Return [x, y] of the center of cell containing provided text 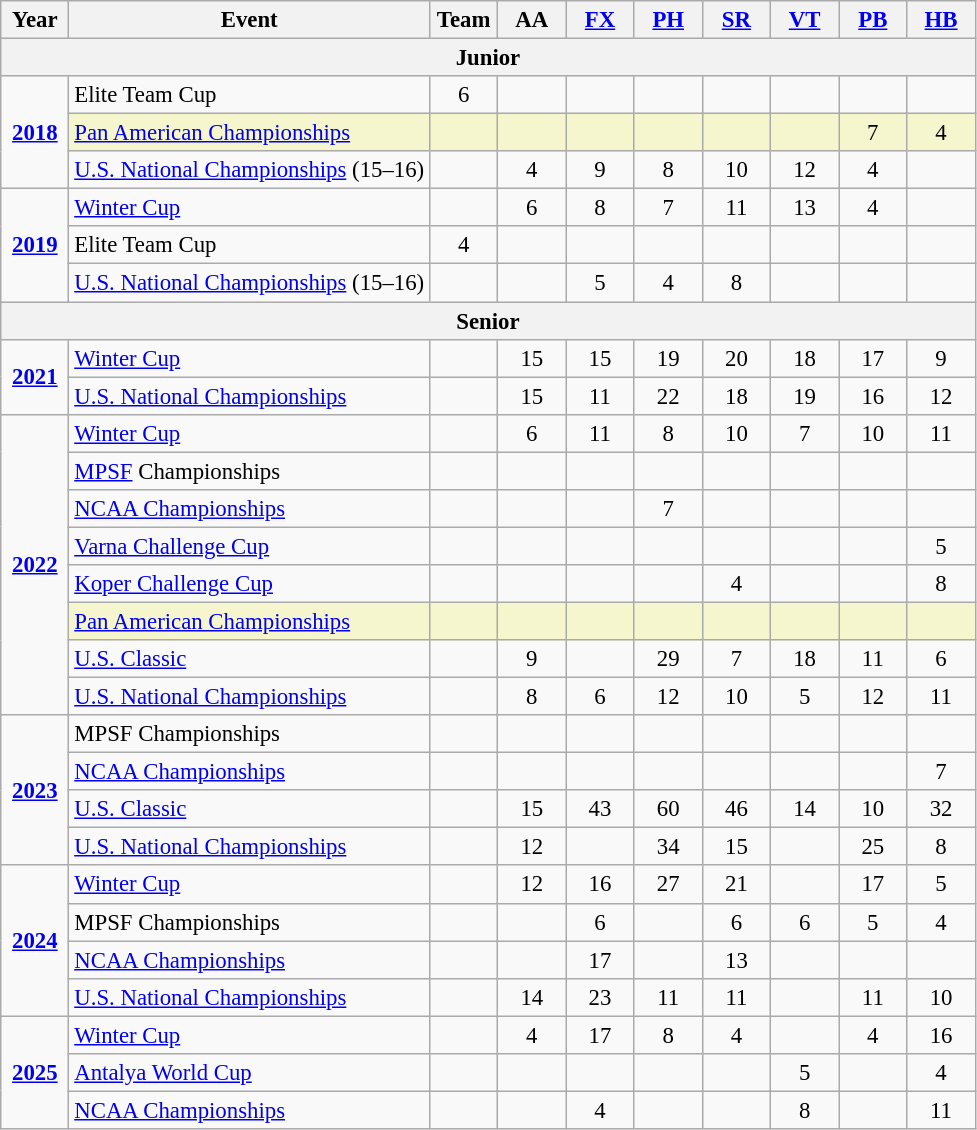
2025 [35, 1072]
Year [35, 20]
27 [668, 885]
2021 [35, 376]
Varna Challenge Cup [250, 546]
2024 [35, 941]
43 [600, 809]
29 [668, 659]
Koper Challenge Cup [250, 584]
2023 [35, 790]
21 [736, 885]
FX [600, 20]
2022 [35, 564]
PH [668, 20]
23 [600, 997]
46 [736, 809]
25 [873, 847]
AA [532, 20]
Event [250, 20]
32 [941, 809]
20 [736, 358]
VT [805, 20]
SR [736, 20]
PB [873, 20]
Senior [488, 321]
Team [463, 20]
22 [668, 396]
Antalya World Cup [250, 1073]
60 [668, 809]
HB [941, 20]
2019 [35, 246]
Junior [488, 58]
34 [668, 847]
2018 [35, 132]
